From the cell containing the given text, extract its center point as (x, y) coordinate. 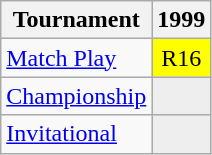
Championship (76, 96)
1999 (182, 20)
Tournament (76, 20)
R16 (182, 58)
Invitational (76, 134)
Match Play (76, 58)
